Determine the (X, Y) coordinate at the center of the cell enclosing the given text.  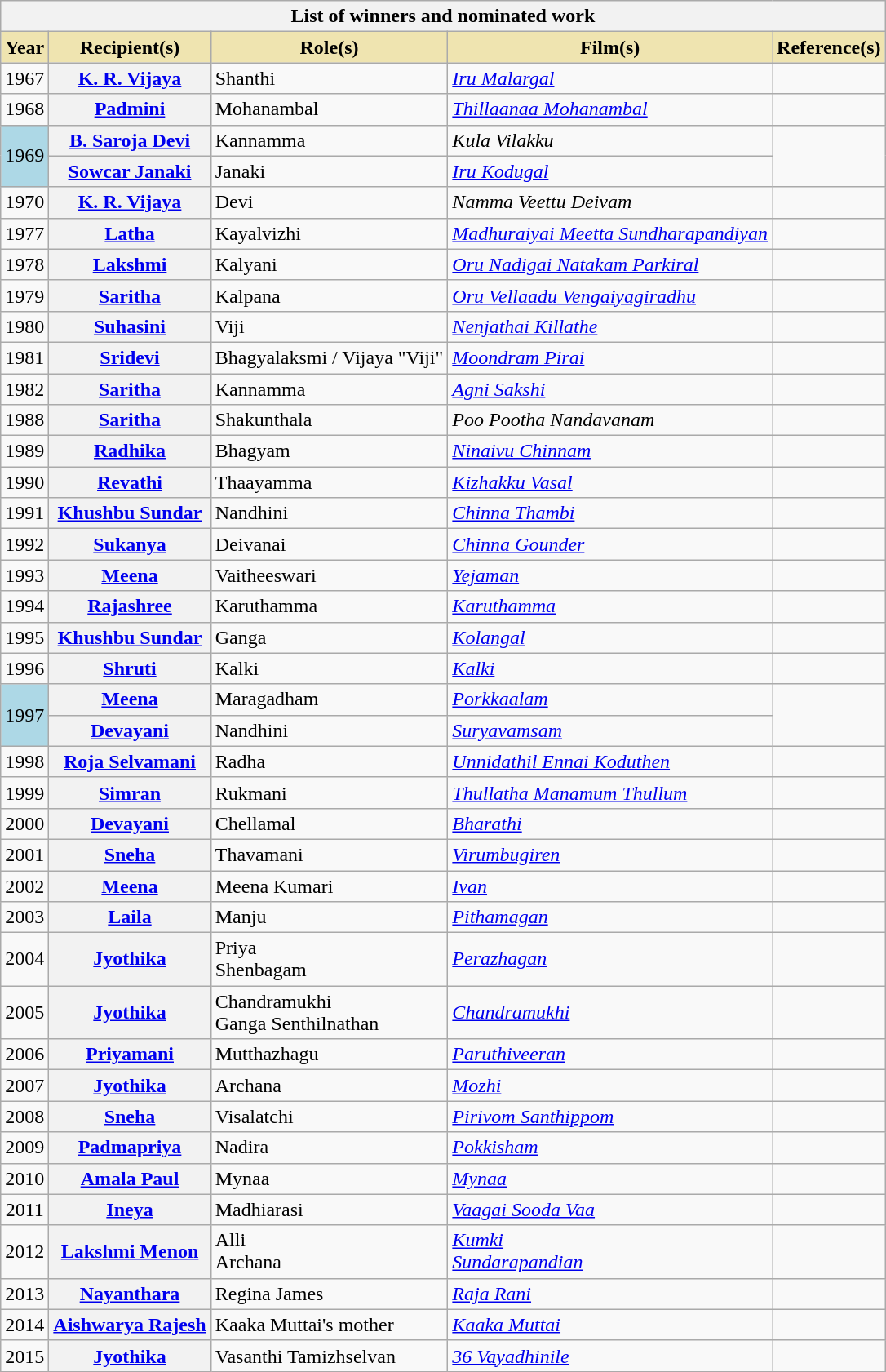
Vasanthi Tamizhselvan (330, 1356)
Nadira (330, 1148)
Thillaanaa Mohanambal (610, 109)
Kaaka Muttai's mother (330, 1325)
Radhika (130, 451)
Namma Veettu Deivam (610, 202)
1979 (24, 295)
Oru Nadigai Natakam Parkiral (610, 264)
Priyamani (130, 1055)
1968 (24, 109)
Kaaka Muttai (610, 1325)
2011 (24, 1210)
Shanthi (330, 78)
Poo Pootha Nandavanam (610, 420)
Kizhakku Vasal (610, 482)
Recipient(s) (130, 47)
2014 (24, 1325)
Thavamani (330, 855)
Nayanthara (130, 1294)
2002 (24, 886)
Revathi (130, 482)
Padmini (130, 109)
1982 (24, 389)
Amala Paul (130, 1179)
Porkkaalam (610, 699)
Padmapriya (130, 1148)
1981 (24, 357)
1970 (24, 202)
2000 (24, 824)
Nenjathai Killathe (610, 326)
Reference(s) (829, 47)
Manju (330, 917)
Chinna Gounder (610, 544)
Bhagyalaksmi / Vijaya "Viji" (330, 357)
Madhiarasi (330, 1210)
Kayalvizhi (330, 233)
1980 (24, 326)
2006 (24, 1055)
1999 (24, 793)
1998 (24, 761)
2015 (24, 1356)
Pirivom Santhippom (610, 1117)
Iru Kodugal (610, 171)
Vaitheeswari (330, 575)
Shruti (130, 668)
Role(s) (330, 47)
Lakshmi (130, 264)
Ivan (610, 886)
1978 (24, 264)
2008 (24, 1117)
1995 (24, 637)
1967 (24, 78)
Rajashree (130, 606)
Radha (330, 761)
Chellamal (330, 824)
Ninaivu Chinnam (610, 451)
Iru Malargal (610, 78)
Year (24, 47)
Pithamagan (610, 917)
Kalpana (330, 295)
1969 (24, 156)
2004 (24, 960)
Oru Vellaadu Vengaiyagiradhu (610, 295)
2007 (24, 1086)
1997 (24, 715)
Kolangal (610, 637)
36 Vayadhinile (610, 1356)
Kula Vilakku (610, 140)
Ganga (330, 637)
Vaagai Sooda Vaa (610, 1210)
Agni Sakshi (610, 389)
B. Saroja Devi (130, 140)
Moondram Pirai (610, 357)
Deivanai (330, 544)
Chinna Thambi (610, 513)
Simran (130, 793)
Lakshmi Menon (130, 1252)
2001 (24, 855)
Perazhagan (610, 960)
2010 (24, 1179)
Film(s) (610, 47)
Regina James (330, 1294)
Yejaman (610, 575)
Suryavamsam (610, 730)
Aishwarya Rajesh (130, 1325)
Maragadham (330, 699)
2005 (24, 1012)
Janaki (330, 171)
2009 (24, 1148)
Sridevi (130, 357)
Bharathi (610, 824)
1991 (24, 513)
Archana (330, 1086)
Bhagyam (330, 451)
Chandramukhi Ganga Senthilnathan (330, 1012)
Meena Kumari (330, 886)
1992 (24, 544)
Virumbugiren (610, 855)
List of winners and nominated work (443, 16)
Sukanya (130, 544)
Laila (130, 917)
2003 (24, 917)
Viji (330, 326)
Pokkisham (610, 1148)
1993 (24, 575)
Mutthazhagu (330, 1055)
1977 (24, 233)
Kumki Sundarapandian (610, 1252)
Chandramukhi (610, 1012)
Latha (130, 233)
Suhasini (130, 326)
Alli Archana (330, 1252)
1988 (24, 420)
Madhuraiyai Meetta Sundharapandiyan (610, 233)
1994 (24, 606)
Raja Rani (610, 1294)
2012 (24, 1252)
Rukmani (330, 793)
Roja Selvamani (130, 761)
Unnidathil Ennai Koduthen (610, 761)
1989 (24, 451)
1990 (24, 482)
2013 (24, 1294)
Priya Shenbagam (330, 960)
1996 (24, 668)
Sowcar Janaki (130, 171)
Visalatchi (330, 1117)
Ineya (130, 1210)
Shakunthala (330, 420)
Mozhi (610, 1086)
Kalyani (330, 264)
Mohanambal (330, 109)
Paruthiveeran (610, 1055)
Devi (330, 202)
Thullatha Manamum Thullum (610, 793)
Thaayamma (330, 482)
